Extract the (X, Y) coordinate from the center of the cell holding the provided text.  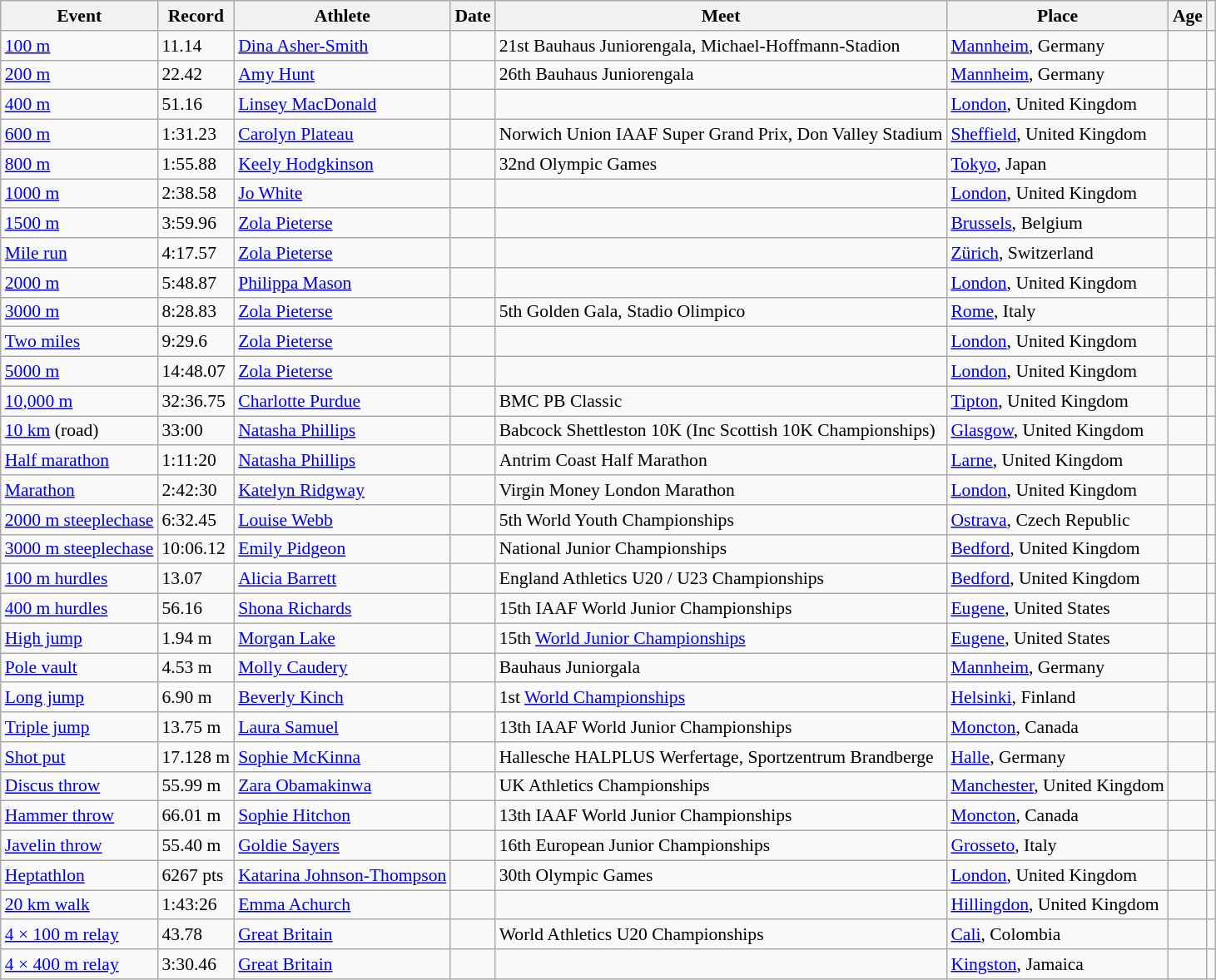
Heptathlon (80, 875)
4:17.57 (196, 253)
100 m (80, 46)
Norwich Union IAAF Super Grand Prix, Don Valley Stadium (721, 135)
13.07 (196, 579)
Larne, United Kingdom (1057, 461)
Beverly Kinch (342, 698)
3:30.46 (196, 964)
6267 pts (196, 875)
Tokyo, Japan (1057, 164)
World Athletics U20 Championships (721, 935)
Age (1188, 16)
UK Athletics Championships (721, 786)
10,000 m (80, 401)
Hammer throw (80, 816)
Antrim Coast Half Marathon (721, 461)
2000 m (80, 283)
14:48.07 (196, 372)
National Junior Championships (721, 549)
Javelin throw (80, 846)
Place (1057, 16)
11.14 (196, 46)
20 km walk (80, 905)
1000 m (80, 194)
6.90 m (196, 698)
800 m (80, 164)
30th Olympic Games (721, 875)
200 m (80, 75)
Hillingdon, United Kingdom (1057, 905)
Laura Samuel (342, 727)
21st Bauhaus Juniorengala, Michael-Hoffmann-Stadion (721, 46)
6:32.45 (196, 520)
3000 m steeplechase (80, 549)
Pole vault (80, 668)
2:42:30 (196, 490)
3:59.96 (196, 224)
Dina Asher-Smith (342, 46)
Marathon (80, 490)
Two miles (80, 342)
1.94 m (196, 638)
33:00 (196, 431)
1:43:26 (196, 905)
Virgin Money London Marathon (721, 490)
55.99 m (196, 786)
Goldie Sayers (342, 846)
BMC PB Classic (721, 401)
Mile run (80, 253)
Halle, Germany (1057, 757)
Shot put (80, 757)
32nd Olympic Games (721, 164)
Discus throw (80, 786)
Sophie Hitchon (342, 816)
1st World Championships (721, 698)
5000 m (80, 372)
400 m (80, 105)
55.40 m (196, 846)
66.01 m (196, 816)
9:29.6 (196, 342)
Jo White (342, 194)
4.53 m (196, 668)
100 m hurdles (80, 579)
32:36.75 (196, 401)
Event (80, 16)
5th World Youth Championships (721, 520)
Long jump (80, 698)
15th World Junior Championships (721, 638)
Philippa Mason (342, 283)
10:06.12 (196, 549)
22.42 (196, 75)
8:28.83 (196, 312)
Sheffield, United Kingdom (1057, 135)
Morgan Lake (342, 638)
Linsey MacDonald (342, 105)
Emma Achurch (342, 905)
Brussels, Belgium (1057, 224)
Babcock Shettleston 10K (Inc Scottish 10K Championships) (721, 431)
Record (196, 16)
Shona Richards (342, 609)
600 m (80, 135)
1:31.23 (196, 135)
Zürich, Switzerland (1057, 253)
Kingston, Jamaica (1057, 964)
Grosseto, Italy (1057, 846)
Sophie McKinna (342, 757)
3000 m (80, 312)
4 × 100 m relay (80, 935)
5th Golden Gala, Stadio Olimpico (721, 312)
2000 m steeplechase (80, 520)
51.16 (196, 105)
13.75 m (196, 727)
Athlete (342, 16)
16th European Junior Championships (721, 846)
1500 m (80, 224)
Katelyn Ridgway (342, 490)
Helsinki, Finland (1057, 698)
Manchester, United Kingdom (1057, 786)
1:11:20 (196, 461)
Rome, Italy (1057, 312)
Glasgow, United Kingdom (1057, 431)
26th Bauhaus Juniorengala (721, 75)
Louise Webb (342, 520)
England Athletics U20 / U23 Championships (721, 579)
Zara Obamakinwa (342, 786)
Date (473, 16)
Keely Hodgkinson (342, 164)
10 km (road) (80, 431)
Amy Hunt (342, 75)
Bauhaus Juniorgala (721, 668)
Katarina Johnson-Thompson (342, 875)
Half marathon (80, 461)
High jump (80, 638)
4 × 400 m relay (80, 964)
Alicia Barrett (342, 579)
43.78 (196, 935)
2:38.58 (196, 194)
400 m hurdles (80, 609)
Carolyn Plateau (342, 135)
Meet (721, 16)
15th IAAF World Junior Championships (721, 609)
Ostrava, Czech Republic (1057, 520)
Tipton, United Kingdom (1057, 401)
Triple jump (80, 727)
Emily Pidgeon (342, 549)
Molly Caudery (342, 668)
5:48.87 (196, 283)
Cali, Colombia (1057, 935)
17.128 m (196, 757)
Hallesche HALPLUS Werfertage, Sportzentrum Brandberge (721, 757)
56.16 (196, 609)
1:55.88 (196, 164)
Charlotte Purdue (342, 401)
